Pinpoint the cell where the given text exists, returning its [x, y] midpoint coordinate. 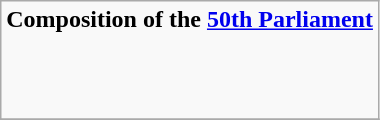
Composition of the 50th Parliament [190, 60]
